Identify which cell holds the provided text, then report its [X, Y] central coordinate. 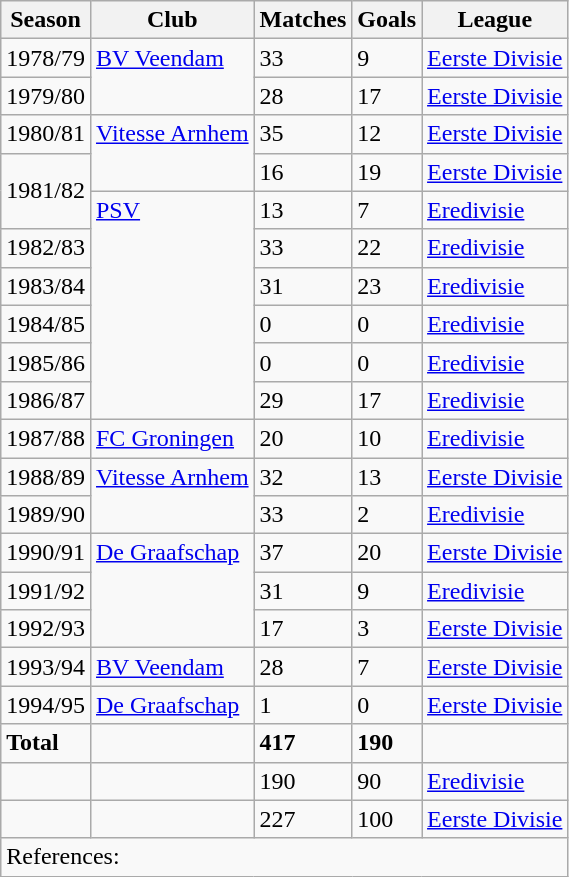
10 [387, 438]
16 [303, 172]
Total [46, 743]
1992/93 [46, 629]
12 [387, 134]
35 [303, 134]
PSV [172, 305]
1979/80 [46, 96]
2 [387, 515]
1983/84 [46, 286]
417 [303, 743]
1987/88 [46, 438]
227 [303, 819]
1993/94 [46, 667]
1989/90 [46, 515]
19 [387, 172]
1981/82 [46, 191]
23 [387, 286]
FC Groningen [172, 438]
1986/87 [46, 400]
1984/85 [46, 324]
1980/81 [46, 134]
1985/86 [46, 362]
90 [387, 781]
3 [387, 629]
Club [172, 20]
Season [46, 20]
League [495, 20]
1988/89 [46, 477]
References: [284, 857]
Goals [387, 20]
1978/79 [46, 58]
29 [303, 400]
1994/95 [46, 705]
Matches [303, 20]
1982/83 [46, 248]
1990/91 [46, 553]
32 [303, 477]
1 [303, 705]
22 [387, 248]
37 [303, 553]
100 [387, 819]
1991/92 [46, 591]
